For the text-containing cell, return its midpoint in (x, y) coordinate format. 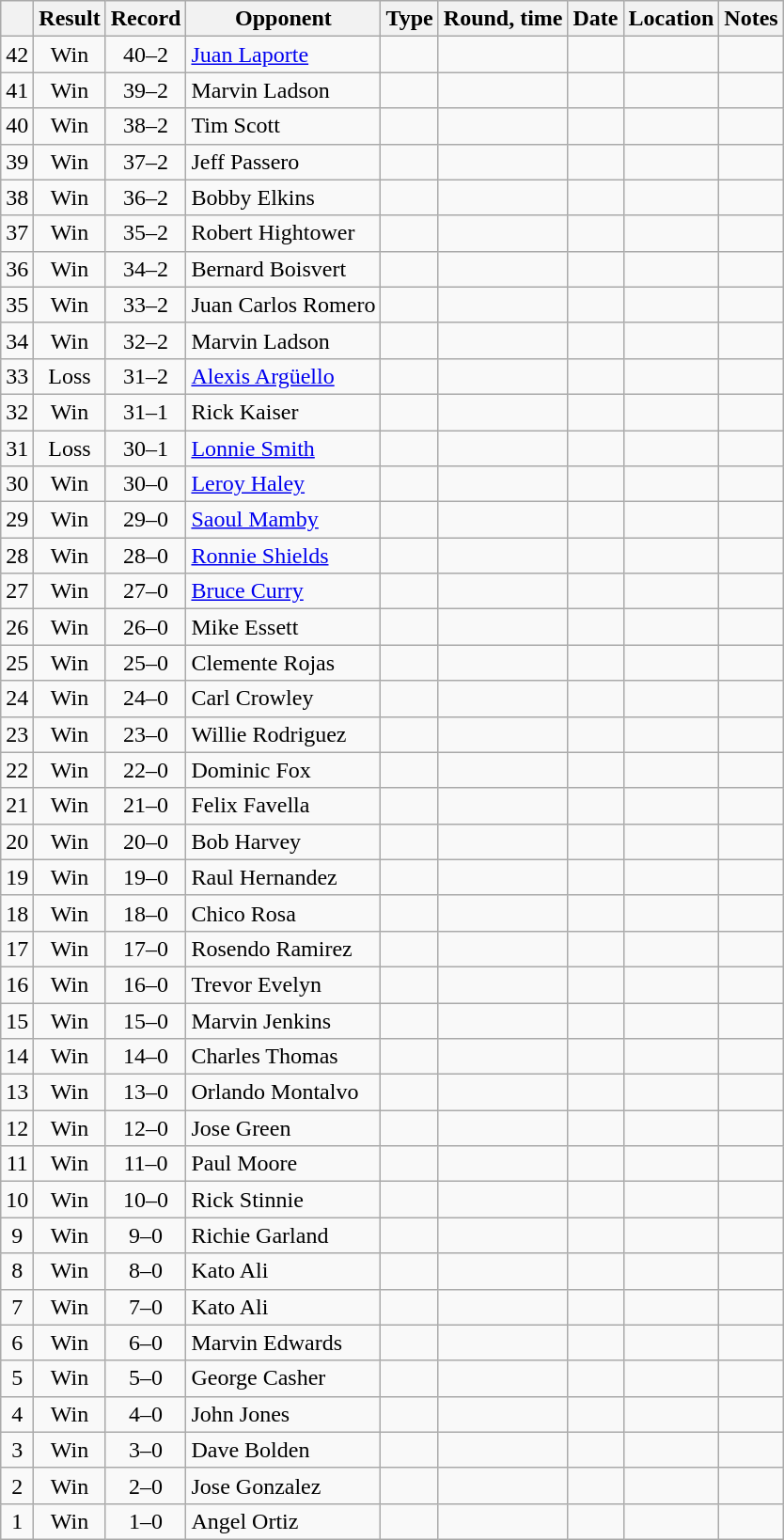
15–0 (146, 1020)
30–1 (146, 448)
12–0 (146, 1128)
8 (17, 1271)
Charles Thomas (284, 1057)
36–2 (146, 197)
39 (17, 162)
26 (17, 627)
Juan Laporte (284, 55)
Mike Essett (284, 627)
23 (17, 734)
Date (596, 19)
18 (17, 913)
Ronnie Shields (284, 556)
Rosendo Ramirez (284, 949)
Richie Garland (284, 1235)
15 (17, 1020)
37–2 (146, 162)
13–0 (146, 1092)
Result (70, 19)
31 (17, 448)
Angel Ortiz (284, 1521)
37 (17, 233)
34–2 (146, 269)
13 (17, 1092)
Round, time (503, 19)
Type (410, 19)
6–0 (146, 1343)
42 (17, 55)
Raul Hernandez (284, 877)
35 (17, 305)
40–2 (146, 55)
40 (17, 126)
34 (17, 340)
Chico Rosa (284, 913)
2–0 (146, 1485)
Rick Kaiser (284, 412)
33 (17, 376)
5 (17, 1378)
14 (17, 1057)
3–0 (146, 1450)
Record (146, 19)
Rick Stinnie (284, 1200)
29 (17, 520)
Jeff Passero (284, 162)
25 (17, 663)
31–1 (146, 412)
Clemente Rojas (284, 663)
38 (17, 197)
Location (671, 19)
30 (17, 484)
39–2 (146, 90)
Alexis Argüello (284, 376)
11–0 (146, 1164)
Notes (751, 19)
17 (17, 949)
8–0 (146, 1271)
36 (17, 269)
14–0 (146, 1057)
12 (17, 1128)
Bernard Boisvert (284, 269)
24–0 (146, 699)
24 (17, 699)
George Casher (284, 1378)
Bobby Elkins (284, 197)
Jose Green (284, 1128)
28–0 (146, 556)
10 (17, 1200)
Bruce Curry (284, 591)
41 (17, 90)
32 (17, 412)
33–2 (146, 305)
31–2 (146, 376)
7–0 (146, 1307)
18–0 (146, 913)
5–0 (146, 1378)
26–0 (146, 627)
17–0 (146, 949)
21–0 (146, 806)
2 (17, 1485)
9 (17, 1235)
Marvin Jenkins (284, 1020)
32–2 (146, 340)
16–0 (146, 984)
Leroy Haley (284, 484)
19 (17, 877)
John Jones (284, 1414)
Bob Harvey (284, 841)
Orlando Montalvo (284, 1092)
16 (17, 984)
11 (17, 1164)
23–0 (146, 734)
Felix Favella (284, 806)
1 (17, 1521)
7 (17, 1307)
22–0 (146, 770)
20–0 (146, 841)
35–2 (146, 233)
27 (17, 591)
30–0 (146, 484)
Paul Moore (284, 1164)
Juan Carlos Romero (284, 305)
Carl Crowley (284, 699)
25–0 (146, 663)
Dominic Fox (284, 770)
Dave Bolden (284, 1450)
Jose Gonzalez (284, 1485)
6 (17, 1343)
1–0 (146, 1521)
Robert Hightower (284, 233)
Lonnie Smith (284, 448)
21 (17, 806)
38–2 (146, 126)
Trevor Evelyn (284, 984)
Saoul Mamby (284, 520)
20 (17, 841)
28 (17, 556)
Willie Rodriguez (284, 734)
22 (17, 770)
4–0 (146, 1414)
Tim Scott (284, 126)
4 (17, 1414)
Marvin Edwards (284, 1343)
29–0 (146, 520)
Opponent (284, 19)
9–0 (146, 1235)
19–0 (146, 877)
27–0 (146, 591)
3 (17, 1450)
10–0 (146, 1200)
